Detect which cell encompasses the target text, then output its [X, Y] center coordinate. 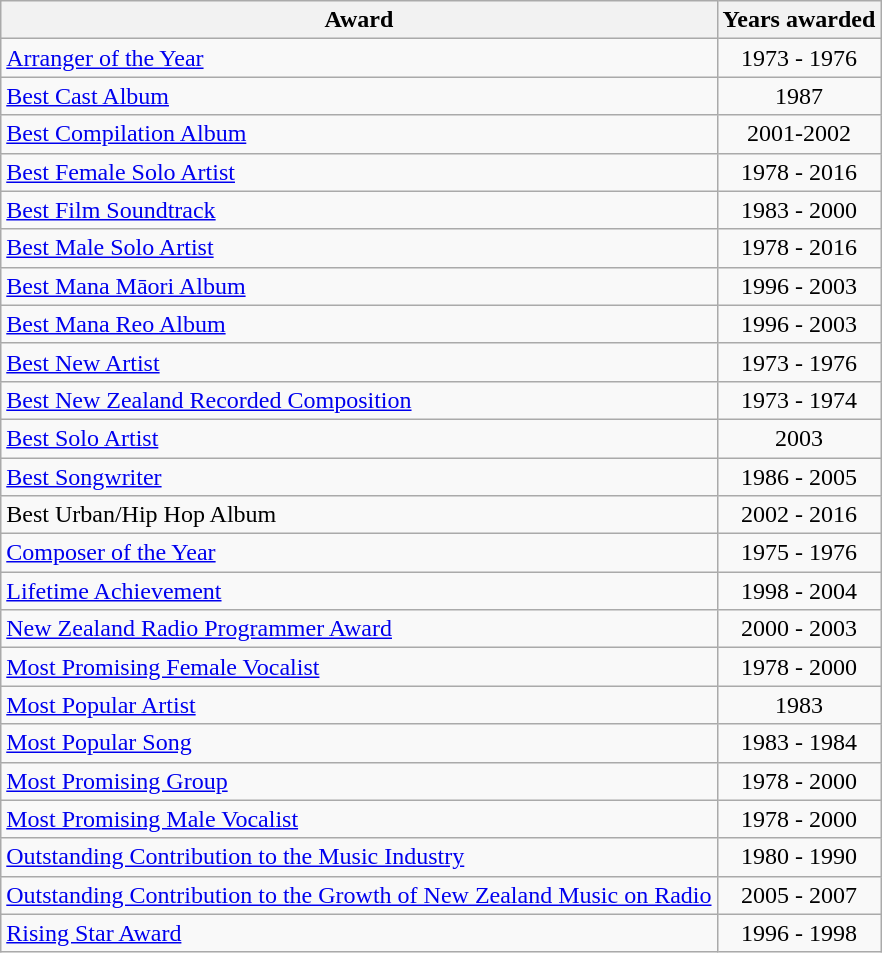
1975 - 1976 [799, 553]
1998 - 2004 [799, 591]
1986 - 2005 [799, 477]
Rising Star Award [359, 933]
Arranger of the Year [359, 58]
Best Mana Reo Album [359, 324]
New Zealand Radio Programmer Award [359, 629]
Award [359, 20]
2003 [799, 438]
1996 - 1998 [799, 933]
Best New Zealand Recorded Composition [359, 400]
Best Female Solo Artist [359, 172]
Most Promising Group [359, 781]
Most Promising Male Vocalist [359, 819]
Best Urban/Hip Hop Album [359, 515]
Most Popular Artist [359, 705]
2005 - 2007 [799, 895]
Best Solo Artist [359, 438]
Best New Artist [359, 362]
Best Cast Album [359, 96]
1980 - 1990 [799, 857]
1983 [799, 705]
Best Songwriter [359, 477]
1983 - 1984 [799, 743]
Best Male Solo Artist [359, 248]
2002 - 2016 [799, 515]
Outstanding Contribution to the Growth of New Zealand Music on Radio [359, 895]
Best Mana Māori Album [359, 286]
2000 - 2003 [799, 629]
1987 [799, 96]
Outstanding Contribution to the Music Industry [359, 857]
Most Promising Female Vocalist [359, 667]
Lifetime Achievement [359, 591]
1983 - 2000 [799, 210]
Years awarded [799, 20]
Best Film Soundtrack [359, 210]
Best Compilation Album [359, 134]
2001-2002 [799, 134]
1973 - 1974 [799, 400]
Composer of the Year [359, 553]
Most Popular Song [359, 743]
